For the text-containing cell, return its midpoint in (X, Y) coordinate format. 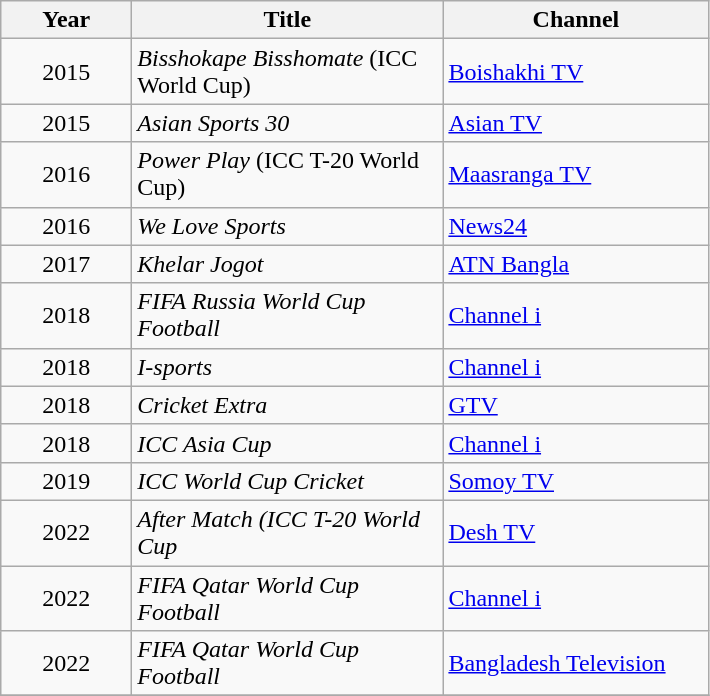
FIFA Russia World Cup Football (288, 316)
Power Play (ICC T-20 World Cup) (288, 174)
Asian TV (576, 123)
Title (288, 20)
2017 (66, 264)
Khelar Jogot (288, 264)
Asian Sports 30 (288, 123)
After Match (ICC T-20 World Cup (288, 532)
We Love Sports (288, 226)
I-sports (288, 367)
GTV (576, 405)
Desh TV (576, 532)
News24 (576, 226)
Cricket Extra (288, 405)
Bangladesh Television (576, 664)
2019 (66, 481)
ICC Asia Cup (288, 443)
Bisshokape Bisshomate (ICC World Cup) (288, 72)
Boishakhi TV (576, 72)
Channel (576, 20)
Maasranga TV (576, 174)
ICC World Cup Cricket (288, 481)
Year (66, 20)
ATN Bangla (576, 264)
Somoy TV (576, 481)
